Output the [X, Y] coordinate of the center of the cell containing the given text.  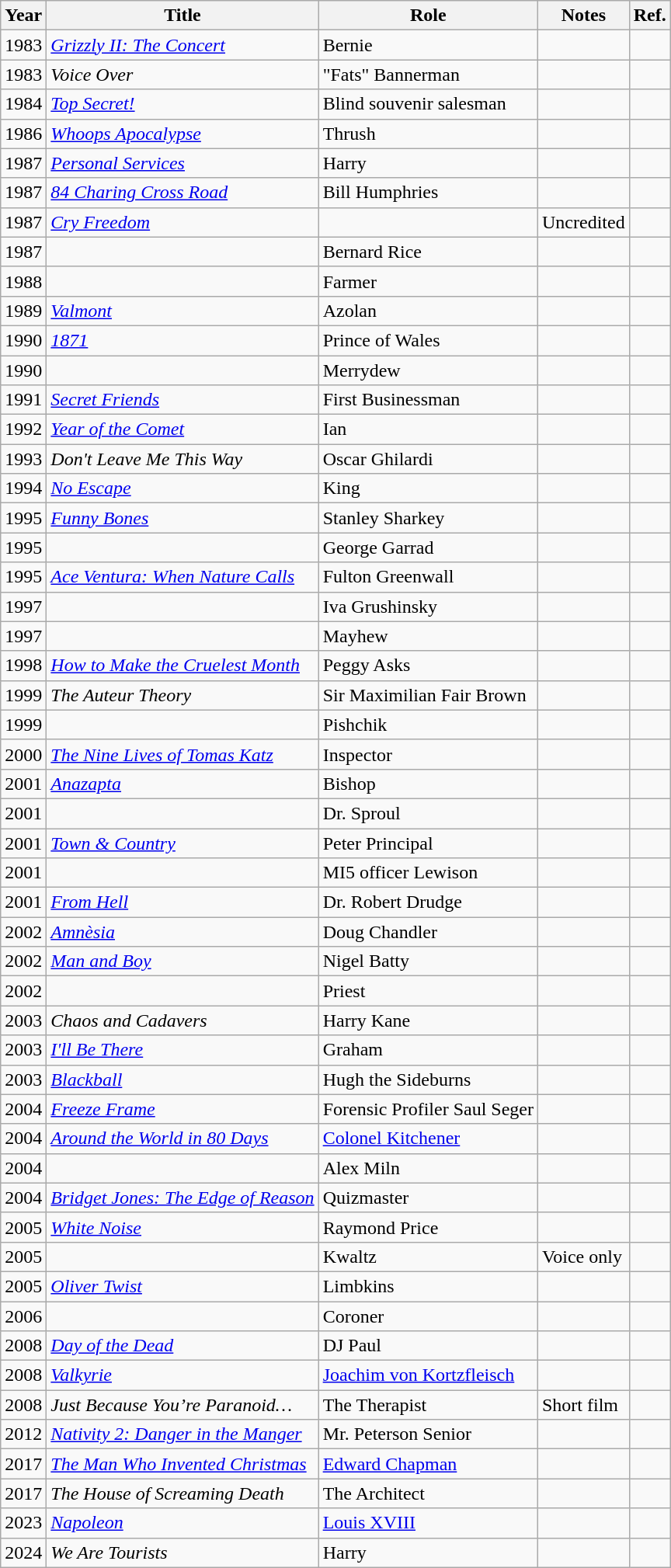
Funny Bones [183, 518]
Napoleon [183, 1523]
The Nine Lives of Tomas Katz [183, 754]
Peggy Asks [428, 666]
Year [23, 16]
King [428, 488]
Man and Boy [183, 961]
Doug Chandler [428, 932]
Raymond Price [428, 1227]
Ace Ventura: When Nature Calls [183, 577]
I'll Be There [183, 1050]
Bernie [428, 45]
George Garrad [428, 548]
The Therapist [428, 1405]
Top Secret! [183, 104]
Grizzly II: The Concert [183, 45]
The House of Screaming Death [183, 1493]
Dr. Sproul [428, 813]
Farmer [428, 281]
Louis XVIII [428, 1523]
Around the World in 80 Days [183, 1139]
Cry Freedom [183, 222]
1998 [23, 666]
Year of the Comet [183, 429]
Voice Over [183, 75]
MI5 officer Lewison [428, 873]
From Hell [183, 902]
Forensic Profiler Saul Seger [428, 1109]
1989 [23, 311]
Whoops Apocalypse [183, 134]
Peter Principal [428, 843]
Valkyrie [183, 1375]
2012 [23, 1434]
Quizmaster [428, 1198]
Bill Humphries [428, 193]
Nativity 2: Danger in the Manger [183, 1434]
Just Because You’re Paranoid… [183, 1405]
Merrydew [428, 370]
Coroner [428, 1316]
1994 [23, 488]
Oscar Ghilardi [428, 459]
Mr. Peterson Senior [428, 1434]
White Noise [183, 1227]
Pishchik [428, 725]
Blackball [183, 1080]
Short film [583, 1405]
2024 [23, 1552]
Ian [428, 429]
Bernard Rice [428, 252]
No Escape [183, 488]
Priest [428, 991]
Thrush [428, 134]
Bishop [428, 784]
Amnèsia [183, 932]
Don't Leave Me This Way [183, 459]
Hugh the Sideburns [428, 1080]
Day of the Dead [183, 1346]
DJ Paul [428, 1346]
Uncredited [583, 222]
Town & Country [183, 843]
Harry Kane [428, 1020]
The Architect [428, 1493]
Mayhew [428, 636]
1993 [23, 459]
Dr. Robert Drudge [428, 902]
Colonel Kitchener [428, 1139]
Sir Maximilian Fair Brown [428, 695]
The Man Who Invented Christmas [183, 1464]
1871 [183, 340]
1991 [23, 400]
Azolan [428, 311]
Joachim von Kortzfleisch [428, 1375]
Alex Miln [428, 1168]
Nigel Batty [428, 961]
Limbkins [428, 1286]
First Businessman [428, 400]
Anazapta [183, 784]
Chaos and Cadavers [183, 1020]
The Auteur Theory [183, 695]
Valmont [183, 311]
Secret Friends [183, 400]
1988 [23, 281]
How to Make the Cruelest Month [183, 666]
2006 [23, 1316]
Role [428, 16]
"Fats" Bannerman [428, 75]
1986 [23, 134]
Inspector [428, 754]
Oliver Twist [183, 1286]
Fulton Greenwall [428, 577]
Edward Chapman [428, 1464]
Stanley Sharkey [428, 518]
84 Charing Cross Road [183, 193]
Prince of Wales [428, 340]
2000 [23, 754]
Ref. [649, 16]
Voice only [583, 1257]
1992 [23, 429]
Notes [583, 16]
2023 [23, 1523]
Kwaltz [428, 1257]
Bridget Jones: The Edge of Reason [183, 1198]
1984 [23, 104]
Personal Services [183, 163]
Iva Grushinsky [428, 607]
Graham [428, 1050]
Title [183, 16]
Freeze Frame [183, 1109]
Blind souvenir salesman [428, 104]
We Are Tourists [183, 1552]
